For the text-containing cell, return its midpoint in (x, y) coordinate format. 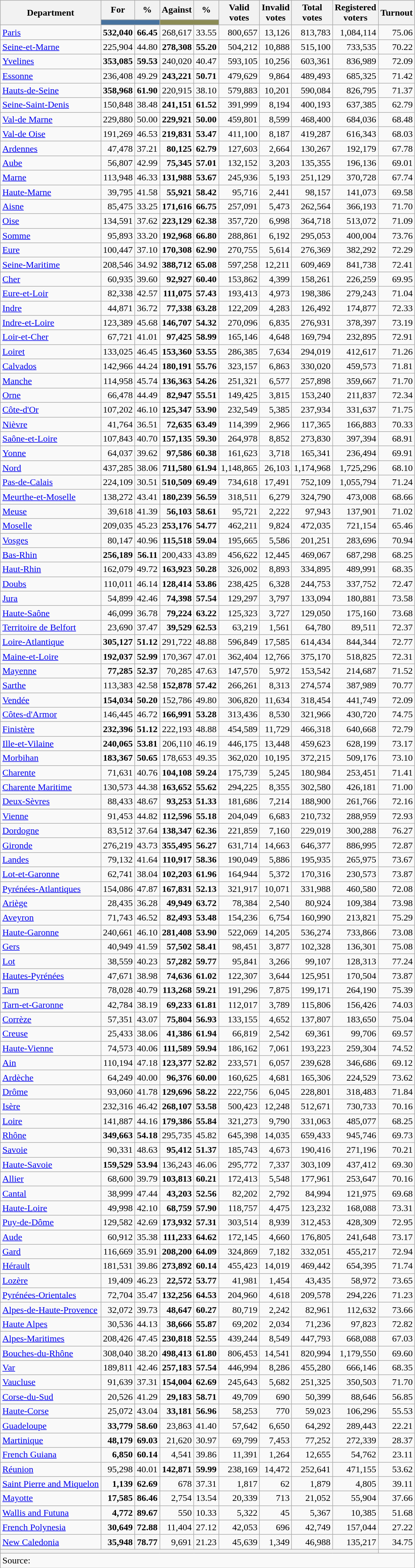
Val-de Marne (51, 119)
195,935 (312, 860)
50.65 (147, 758)
590,084 (312, 90)
95,298 (117, 1469)
117,365 (312, 424)
9,864 (275, 76)
128,414 (177, 584)
196,136 (355, 163)
58.71 (206, 1397)
35.91 (147, 1252)
164,944 (239, 874)
226,259 (355, 279)
350,503 (355, 1382)
5,972 (275, 671)
321,917 (239, 889)
47.18 (147, 1063)
41.64 (147, 860)
6,835 (275, 323)
53.62 (397, 1469)
69.03 (147, 1440)
243,221 (177, 76)
40.00 (147, 1077)
Gers (51, 947)
37.62 (147, 221)
59.04 (206, 540)
35,948 (117, 1542)
71.37 (397, 90)
Creuse (51, 1034)
518,825 (355, 656)
38.10 (206, 90)
397,394 (355, 439)
56,103 (177, 511)
1,454 (275, 1280)
286,385 (239, 352)
43.89 (206, 555)
378,397 (355, 323)
76.27 (397, 831)
10,195 (275, 758)
Corse-du-Sud (51, 1397)
44.49 (147, 395)
67.03 (397, 1338)
37.47 (147, 627)
67.74 (397, 177)
426,181 (355, 787)
172,145 (239, 1237)
43,203 (177, 1194)
6,998 (275, 221)
82,961 (312, 1309)
191,269 (117, 134)
183,367 (117, 758)
71.42 (397, 76)
72.95 (397, 1223)
1,055,794 (355, 482)
90,331 (117, 1150)
447,793 (312, 1338)
10,071 (275, 889)
53.47 (206, 134)
165,306 (312, 1077)
Haute-Vienne (51, 1048)
5,682 (275, 1382)
71,631 (117, 773)
30,536 (117, 1324)
11,404 (177, 1527)
Var (51, 1368)
45.82 (206, 1136)
78,028 (117, 990)
71,743 (117, 918)
123,377 (177, 1063)
223,129 (177, 221)
238,425 (239, 584)
39,795 (117, 192)
41.01 (147, 337)
33,181 (177, 1411)
Ardèche (51, 1077)
678 (177, 1484)
515,100 (312, 47)
666,146 (355, 1368)
264,190 (355, 990)
French Guiana (51, 1455)
2,754 (177, 1498)
177,961 (312, 1179)
48,647 (177, 1309)
41.29 (147, 1397)
685,325 (355, 76)
44.24 (147, 366)
Jura (51, 598)
5,473 (275, 207)
Guadeloupe (51, 1426)
479,629 (239, 76)
97,823 (355, 1324)
96,376 (177, 1077)
153,360 (177, 352)
71.41 (397, 773)
176,805 (312, 1237)
130,267 (312, 148)
47,671 (117, 976)
2,441 (275, 192)
265,975 (355, 860)
295,735 (177, 1136)
60.21 (206, 1179)
7,453 (275, 1440)
34.92 (147, 265)
71.52 (397, 671)
513,072 (355, 221)
Meurthe-et-Moselle (51, 497)
266,261 (239, 686)
21.23 (206, 1542)
268,617 (177, 32)
Pyrénées-Orientales (51, 1295)
181,686 (239, 802)
63.22 (206, 613)
43.41 (147, 497)
596,849 (239, 642)
152,878 (177, 686)
294,225 (239, 787)
446,994 (239, 1368)
28.37 (397, 1440)
3,727 (275, 613)
74,636 (177, 976)
142,871 (177, 1469)
Manche (51, 381)
36.78 (147, 613)
57.90 (206, 1208)
469,442 (312, 1266)
Loiret (51, 352)
331,063 (312, 1121)
44.16 (147, 1121)
659,433 (312, 1136)
500,423 (239, 1106)
41,981 (239, 1280)
Against (177, 10)
6,754 (275, 918)
42.99 (147, 163)
288,959 (355, 816)
Oise (51, 221)
71.00 (397, 787)
8,355 (275, 787)
654,395 (355, 1266)
72.41 (397, 265)
70.94 (397, 540)
257,091 (239, 207)
59.53 (147, 61)
136,363 (177, 381)
61.81 (206, 1005)
53.48 (206, 918)
170,504 (355, 976)
178,653 (177, 758)
326,002 (239, 569)
42.10 (147, 1208)
49,709 (239, 1397)
46.23 (147, 1280)
130,573 (117, 787)
154,236 (239, 918)
8,194 (275, 105)
56.11 (147, 555)
149,425 (239, 395)
86.46 (147, 1498)
49.35 (206, 758)
460,580 (355, 889)
6,650 (275, 1426)
72.47 (397, 584)
74,398 (177, 598)
142,966 (117, 366)
46.53 (147, 134)
278,308 (177, 47)
Hautes-Pyrénées (51, 976)
137,901 (355, 511)
95,841 (239, 961)
71.02 (397, 511)
270,755 (239, 250)
192,968 (177, 236)
240,661 (117, 932)
245,643 (239, 1382)
362,020 (239, 758)
111,589 (177, 1048)
59.30 (206, 439)
39.79 (147, 1179)
400,193 (312, 105)
Registeredvoters (355, 13)
55.51 (206, 395)
43,435 (312, 1280)
770 (275, 1411)
59.94 (206, 1048)
82,202 (239, 1194)
372,215 (312, 758)
Seine-Maritime (51, 265)
75.29 (397, 918)
20,339 (239, 1498)
58.36 (206, 860)
For (117, 10)
Vienne (51, 816)
Marne (51, 177)
72.29 (397, 250)
69.91 (397, 453)
166,883 (355, 424)
7,875 (275, 990)
210,732 (312, 816)
628,199 (355, 744)
118,757 (239, 1208)
Ille-et-Vilaine (51, 744)
68.66 (397, 497)
358,968 (117, 90)
6,577 (275, 381)
244,753 (312, 584)
52.55 (206, 1338)
8,939 (275, 1223)
44.80 (147, 47)
Bouches-du-Rhône (51, 1353)
37.64 (147, 831)
12,445 (275, 555)
39.60 (147, 279)
471,155 (355, 1469)
163,923 (177, 569)
181,531 (117, 1266)
Saône-et-Loire (51, 439)
63.49 (206, 424)
346,686 (355, 1063)
9,824 (275, 526)
7,061 (275, 1048)
132,152 (239, 163)
40.01 (147, 1469)
45,639 (239, 1542)
3,203 (275, 163)
640,668 (355, 729)
Paris (51, 32)
64.53 (206, 1295)
42,053 (239, 1527)
95,412 (177, 1150)
Turnout (397, 13)
52.56 (206, 1194)
73.67 (397, 860)
153,542 (312, 671)
186,162 (239, 1048)
46.72 (147, 715)
54.77 (206, 526)
5,886 (275, 860)
616,343 (355, 134)
236,494 (355, 453)
23,863 (177, 1426)
160,990 (312, 918)
61.90 (147, 90)
684,036 (355, 119)
14,541 (275, 1353)
321,273 (239, 1121)
195,665 (239, 540)
42,784 (117, 1005)
33.20 (147, 236)
69.73 (397, 1136)
77.24 (397, 961)
113,948 (117, 177)
12,211 (275, 265)
Source: (207, 1560)
Morbihan (51, 758)
Martinique (51, 1440)
70.22 (397, 47)
70.77 (397, 686)
291,722 (177, 642)
1,139 (117, 1484)
60,935 (117, 279)
22,572 (177, 1280)
262,564 (312, 207)
191,296 (239, 990)
72.79 (397, 729)
75.04 (397, 1019)
400,004 (355, 236)
259,304 (355, 1048)
110,194 (117, 1063)
51.68 (397, 1513)
68.03 (397, 134)
62.90 (206, 250)
245,936 (239, 177)
430,720 (355, 715)
713 (275, 1498)
137,807 (312, 1019)
84,994 (312, 1194)
462,211 (239, 526)
63.28 (206, 308)
Aube (51, 163)
64,249 (117, 1077)
55.18 (206, 816)
71,236 (312, 1324)
129,297 (239, 598)
136,301 (355, 947)
69.60 (397, 1353)
631,714 (239, 845)
391,999 (239, 105)
57.43 (206, 294)
Seine-Saint-Denis (51, 105)
46,988 (312, 1542)
69.95 (397, 279)
5,614 (275, 250)
240,020 (177, 61)
241,151 (177, 105)
Mayenne (51, 671)
Somme (51, 236)
251,321 (239, 381)
10,201 (275, 90)
92,927 (177, 279)
Isère (51, 1106)
14,035 (275, 1136)
4,805 (355, 1484)
72.93 (397, 816)
161,623 (239, 453)
39.73 (147, 1309)
53.28 (206, 715)
68.48 (397, 119)
229,921 (177, 119)
214,687 (355, 671)
70.21 (397, 1150)
30.51 (147, 482)
Rhône (51, 1136)
1,084,114 (355, 32)
54,899 (117, 598)
276,931 (312, 323)
78.77 (147, 1542)
122,307 (239, 976)
233,571 (239, 1063)
172,413 (239, 1179)
58.22 (206, 1092)
71.81 (397, 366)
Pas-de-Calais (51, 482)
206,110 (177, 744)
274,574 (312, 686)
58.99 (206, 337)
485,077 (355, 1121)
102,203 (177, 874)
58.41 (206, 947)
132,256 (177, 1295)
Department (51, 13)
349,663 (117, 1136)
150,848 (117, 105)
Mayotte (51, 1498)
113,268 (177, 990)
303,514 (239, 1223)
68,759 (177, 1208)
74.75 (397, 715)
597,258 (239, 265)
154,034 (117, 700)
Lot-et-Garonne (51, 874)
73.19 (397, 323)
253,647 (355, 1179)
5,245 (275, 773)
375,170 (312, 656)
836,989 (355, 61)
98,157 (312, 192)
Alpes-Maritimes (51, 1338)
38.04 (147, 874)
133,094 (312, 598)
1,561 (275, 627)
49.72 (147, 569)
10,256 (275, 61)
Ain (51, 1063)
4,660 (275, 1237)
75,345 (177, 163)
147,570 (239, 671)
46.19 (206, 744)
French Polynesia (51, 1527)
48.67 (147, 802)
97,943 (312, 511)
47.01 (206, 656)
251,129 (312, 177)
219,831 (177, 134)
138,347 (177, 831)
77,252 (312, 1440)
69,361 (312, 1034)
637,385 (355, 105)
238,169 (239, 1469)
46.45 (147, 352)
74.52 (397, 1048)
3,644 (275, 976)
44.82 (147, 816)
2,966 (275, 424)
40.96 (147, 540)
38,999 (117, 1194)
39.11 (397, 1484)
509,176 (355, 758)
72,704 (117, 1295)
428,309 (355, 1223)
45 (275, 1513)
645,398 (239, 1136)
97,425 (177, 337)
56.59 (206, 497)
Haute-Corse (51, 1411)
58.61 (206, 511)
38,559 (117, 961)
41.40 (206, 1426)
49,998 (117, 1208)
38,666 (177, 1324)
89,511 (355, 627)
34.75 (397, 1542)
73.58 (397, 598)
75.06 (397, 32)
72.08 (397, 889)
230,573 (355, 874)
56,807 (117, 163)
473,008 (355, 497)
Nièvre (51, 424)
95,716 (239, 192)
1,174,968 (312, 468)
455,423 (239, 1266)
Vaucluse (51, 1382)
Lot (51, 961)
71.24 (397, 482)
136,243 (177, 1165)
8,893 (275, 569)
5,548 (275, 1179)
268,107 (177, 1106)
91,639 (117, 1382)
Ariège (51, 903)
57,282 (177, 961)
135,355 (312, 163)
3,877 (275, 947)
23.11 (397, 1455)
61.52 (206, 105)
193,223 (312, 1048)
696 (275, 1527)
65.08 (206, 265)
Loir-et-Cher (51, 337)
74.03 (397, 1005)
289,443 (355, 1426)
264,978 (239, 439)
257,898 (312, 381)
68.91 (397, 439)
362,404 (239, 656)
337,752 (355, 584)
73.66 (397, 1309)
229,019 (312, 831)
45.74 (147, 381)
2,540 (275, 903)
Haute Alpes (51, 1324)
159,529 (117, 1165)
Landes (51, 860)
294,019 (312, 352)
50.20 (147, 700)
Loire-Atlantique (51, 642)
387,989 (355, 686)
73.62 (397, 1077)
25,072 (117, 1411)
56.93 (206, 1019)
230,818 (177, 1338)
27.12 (206, 1527)
Haute-Saône (51, 613)
Bas-Rhin (51, 555)
41.39 (147, 511)
37.66 (397, 1498)
232,396 (117, 729)
121,975 (355, 1194)
199,171 (312, 990)
224,109 (117, 482)
180,191 (177, 366)
26,103 (275, 468)
Côte-d'Or (51, 410)
5,322 (239, 1513)
46,099 (117, 613)
21,620 (177, 1440)
Loire (51, 1121)
60.27 (206, 1309)
446,175 (239, 744)
57.31 (206, 1223)
73.98 (397, 903)
13,448 (275, 744)
72,635 (177, 424)
77,338 (177, 308)
30,649 (117, 1527)
71.04 (397, 294)
153,240 (312, 395)
Moselle (51, 526)
98,451 (239, 947)
66.75 (206, 207)
174,877 (355, 308)
2,792 (275, 1194)
Essonne (51, 76)
72.77 (397, 642)
42,749 (312, 1527)
711,580 (177, 468)
56.27 (206, 845)
62.53 (206, 627)
69.58 (397, 192)
27.22 (397, 1527)
170,367 (177, 656)
504,212 (239, 47)
4,652 (275, 1019)
77,285 (117, 671)
59.77 (206, 961)
111,233 (177, 1237)
41,386 (177, 1034)
43.07 (147, 1019)
128,313 (355, 961)
806,453 (239, 1353)
95,893 (117, 236)
382,292 (355, 250)
192,179 (355, 148)
Nord (51, 468)
17,491 (275, 482)
50,399 (312, 1397)
58.42 (206, 192)
295,772 (239, 1165)
41,764 (117, 424)
168,088 (355, 1208)
8,852 (275, 439)
237,934 (312, 410)
270,096 (239, 323)
107,843 (117, 439)
106,296 (355, 1411)
80,125 (177, 148)
7,182 (275, 1252)
62 (275, 1484)
40.70 (147, 439)
302,580 (312, 787)
201,251 (312, 540)
39.62 (147, 453)
38.20 (147, 1353)
48.63 (147, 1150)
Pyrénées-Atlantiques (51, 889)
175,739 (239, 773)
609,469 (312, 265)
388,712 (177, 265)
125,951 (312, 976)
Hérault (51, 1266)
357,720 (239, 221)
364,718 (312, 221)
Maine-et-Loire (51, 656)
50.28 (206, 569)
800,657 (239, 32)
209,578 (312, 1295)
44.38 (147, 787)
69.57 (397, 1034)
47.87 (147, 889)
5,193 (275, 177)
Puy-de-Dôme (51, 1223)
138,272 (117, 497)
4,475 (275, 1208)
468,400 (312, 119)
687,298 (355, 555)
13,126 (275, 32)
32,072 (117, 1309)
6,057 (275, 1063)
72.34 (397, 395)
71.23 (397, 1295)
190,049 (239, 860)
69,233 (177, 1005)
75.08 (397, 947)
49.29 (147, 76)
Dordogne (51, 831)
157,044 (355, 1527)
125,323 (239, 613)
Haute-Savoie (51, 1165)
47,478 (117, 148)
47.44 (147, 1194)
51.33 (206, 802)
141,073 (355, 192)
51.37 (206, 1150)
190,416 (312, 1150)
Charente Maritime (51, 787)
25,433 (117, 1034)
456,622 (239, 555)
114,958 (117, 381)
80,147 (117, 540)
220,915 (177, 90)
Alpes-de-Haute-Provence (51, 1309)
Wallis and Futuna (51, 1513)
459,801 (239, 119)
12,248 (275, 1106)
33,779 (117, 1426)
131,988 (177, 177)
437,412 (355, 1165)
236,408 (117, 76)
Sarthe (51, 686)
59,023 (312, 1411)
122,209 (239, 308)
5,367 (312, 1513)
4,772 (117, 1513)
489,991 (355, 569)
83,512 (117, 831)
57,642 (239, 1426)
72.94 (397, 1252)
271,196 (355, 1150)
73.31 (397, 1208)
614,434 (312, 642)
273,892 (177, 1266)
57.42 (206, 686)
57,351 (117, 1019)
163,652 (177, 787)
165,341 (312, 453)
1,725,296 (355, 468)
355,495 (177, 845)
12,655 (312, 1455)
324,790 (312, 497)
1,148,865 (239, 468)
58,972 (355, 1280)
127,603 (239, 148)
Deux-Sèvres (51, 802)
Corrèze (51, 1019)
3,266 (275, 961)
6,850 (117, 1455)
472,035 (312, 526)
157,135 (177, 439)
21,052 (312, 1498)
71.75 (397, 410)
80,924 (312, 903)
53.55 (206, 352)
169,794 (312, 337)
6,683 (275, 816)
71.09 (397, 221)
62,741 (117, 874)
67.78 (397, 148)
69.12 (397, 1063)
35.38 (147, 1237)
59.24 (206, 773)
72.37 (397, 627)
Tarn (51, 990)
Yvelines (51, 61)
64,037 (117, 453)
550 (177, 1513)
54,762 (355, 1455)
23,690 (117, 627)
411,100 (239, 134)
321,966 (312, 715)
Territoire de Belfort (51, 627)
New Caledonia (51, 1542)
6,279 (275, 497)
2,242 (275, 1309)
72.33 (397, 308)
5,586 (275, 540)
55.62 (206, 787)
844,344 (355, 642)
239,628 (312, 1063)
813,783 (312, 32)
6,192 (275, 236)
208,546 (117, 265)
5,372 (275, 874)
Aude (51, 1237)
42.69 (147, 1223)
253,451 (355, 773)
95,721 (239, 511)
52.13 (206, 889)
318,483 (355, 1092)
45.23 (147, 526)
222,193 (177, 729)
489,493 (312, 76)
28,435 (117, 903)
733,535 (355, 47)
188,900 (312, 802)
41.78 (147, 1092)
69,202 (239, 1324)
55,904 (355, 1498)
257,183 (177, 1368)
52.82 (206, 1063)
228,801 (312, 1092)
70,285 (177, 671)
71.26 (397, 352)
79,224 (177, 613)
49.80 (206, 700)
36.72 (147, 308)
40.79 (147, 990)
14,019 (275, 1266)
439,244 (239, 1338)
185,743 (239, 1150)
33.25 (147, 207)
734,618 (239, 482)
208,200 (177, 1252)
58,253 (239, 1411)
109,384 (355, 903)
62.38 (206, 221)
532,040 (117, 32)
323,157 (239, 366)
Lozère (51, 1280)
180,984 (312, 773)
211,837 (355, 395)
4,399 (275, 279)
113,383 (117, 686)
313,436 (239, 715)
324,869 (239, 1252)
331,637 (355, 410)
20,526 (117, 1397)
Seine-et-Marne (51, 47)
115,806 (312, 1005)
72.16 (397, 802)
53.81 (147, 744)
209,035 (117, 526)
332,051 (312, 1252)
213,821 (355, 918)
19,409 (117, 1280)
306,820 (239, 700)
69.01 (397, 163)
229,880 (117, 119)
53.77 (206, 1280)
165,146 (239, 337)
180,881 (355, 598)
38.98 (147, 976)
330,020 (312, 366)
721,154 (355, 526)
126,492 (312, 308)
4,541 (177, 1455)
Haute-Garonne (51, 932)
154,004 (177, 1382)
46.42 (147, 1106)
7,160 (275, 831)
Aveyron (51, 918)
318,454 (312, 700)
1,349 (275, 1542)
225,904 (117, 47)
303,109 (312, 1165)
70.33 (397, 424)
42.58 (147, 686)
13.54 (206, 1498)
224,529 (355, 1077)
7,337 (275, 1165)
73.08 (397, 932)
14,663 (275, 845)
72.88 (147, 1527)
72.91 (397, 337)
Val-de Oise (51, 134)
133,025 (117, 352)
Invalid votes (275, 13)
1,817 (239, 1484)
40,949 (117, 947)
72.31 (397, 656)
146,707 (177, 323)
498,413 (177, 1353)
283,696 (355, 540)
Vendée (51, 700)
72.82 (397, 1324)
308,040 (117, 1353)
Saint Pierre and Miquelon (51, 1484)
63.72 (206, 903)
54.18 (147, 1136)
116,669 (117, 1252)
40.76 (147, 773)
459,623 (312, 744)
200,433 (177, 555)
167,831 (177, 889)
Eure (51, 250)
88,646 (355, 1397)
Meuse (51, 511)
156,426 (355, 1005)
9,790 (275, 1121)
67,721 (117, 337)
3,797 (275, 598)
8,187 (275, 134)
222,756 (239, 1092)
100,447 (117, 250)
10,385 (355, 1513)
3,718 (275, 453)
334,895 (312, 569)
Eure-et-Loir (51, 294)
152,786 (177, 700)
36.28 (147, 903)
60.38 (206, 453)
37.21 (147, 148)
536,274 (312, 932)
Cher (51, 279)
40.23 (147, 961)
Haute-Marne (51, 192)
64,780 (312, 627)
189,811 (117, 1368)
103,813 (177, 1179)
204,049 (239, 816)
75,804 (177, 1019)
42.57 (147, 294)
366,193 (355, 207)
318,511 (239, 497)
43.73 (147, 845)
522,069 (239, 932)
52.37 (147, 671)
Indre (51, 308)
69,799 (239, 1440)
93,060 (117, 1092)
47.45 (147, 1338)
55.76 (206, 366)
603,361 (312, 61)
171,616 (177, 207)
141,887 (117, 1121)
64.62 (206, 1237)
73.10 (397, 758)
11,634 (275, 700)
69.49 (206, 482)
134,591 (117, 221)
8,530 (275, 715)
Réunion (51, 1469)
125,347 (177, 410)
14,205 (275, 932)
204,960 (239, 1295)
Gard (51, 1252)
65.46 (397, 526)
85,475 (117, 207)
370,728 (355, 177)
60.40 (206, 279)
114,399 (239, 424)
44,871 (117, 308)
272,339 (355, 1440)
Orne (51, 395)
4,673 (275, 1150)
175,160 (355, 613)
454,589 (239, 729)
198,386 (312, 294)
Ardennes (51, 148)
115,518 (177, 540)
53.86 (206, 584)
1,879 (312, 1484)
261,766 (355, 802)
820,994 (312, 1353)
10.33 (206, 1513)
Doubs (51, 584)
82,338 (117, 294)
160,625 (239, 1077)
35.47 (147, 1295)
55.20 (206, 47)
208,426 (117, 1338)
112,596 (177, 816)
22.21 (397, 1426)
11,391 (239, 1455)
512,671 (312, 1106)
Savoie (51, 1150)
4,973 (275, 294)
276,369 (312, 250)
221,859 (239, 831)
Calvados (51, 366)
88,433 (117, 802)
68.10 (397, 468)
466,318 (312, 729)
80,719 (239, 1309)
55,921 (177, 192)
54.26 (206, 381)
111,075 (177, 294)
179,386 (177, 1121)
Totalvotes (312, 13)
60.00 (206, 1077)
183,650 (355, 1019)
75.39 (397, 990)
56.85 (397, 1397)
40.47 (206, 61)
353,085 (117, 61)
12,766 (275, 656)
8,549 (275, 1338)
690 (275, 1397)
6,045 (275, 1092)
37.10 (147, 250)
300,288 (355, 831)
129,582 (117, 1223)
49,949 (177, 903)
Yonne (51, 453)
46.33 (147, 177)
71.74 (397, 1266)
2,222 (275, 511)
102,328 (312, 947)
4,648 (275, 337)
6,863 (275, 366)
2,542 (275, 1034)
38.48 (147, 105)
8,599 (275, 119)
2,664 (275, 148)
41.58 (147, 192)
9,691 (177, 1542)
133,155 (239, 1019)
4,283 (275, 308)
123,389 (117, 323)
30.97 (206, 1440)
39,529 (177, 627)
79,132 (117, 860)
158,261 (312, 279)
240,065 (117, 744)
43.04 (147, 1411)
66,819 (239, 1034)
Hauts-de-Seine (51, 90)
510,509 (177, 482)
154,086 (117, 889)
71.84 (397, 1092)
45.68 (147, 323)
2,034 (275, 1324)
44.13 (147, 1324)
8,313 (275, 686)
253,176 (177, 526)
53.67 (206, 177)
69.68 (397, 1194)
41.59 (147, 947)
331,988 (312, 889)
459,573 (355, 366)
53.58 (206, 1106)
Drôme (51, 1092)
50.71 (206, 76)
Haut-Rhin (51, 569)
72.87 (397, 845)
241,648 (355, 1237)
73.76 (397, 236)
53.94 (147, 1165)
455,280 (312, 1368)
10,888 (275, 47)
193,413 (239, 294)
752,109 (312, 482)
Gironde (51, 845)
841,738 (355, 265)
48,179 (117, 1440)
276,219 (117, 845)
55.53 (397, 1411)
455,217 (355, 1252)
33.55 (206, 32)
305,127 (117, 642)
Validvotes (239, 13)
46.14 (147, 584)
232,549 (239, 410)
412,617 (355, 352)
104,108 (177, 773)
61.80 (206, 1353)
173,932 (177, 1223)
8,286 (275, 1368)
166,991 (177, 715)
54.32 (206, 323)
170,316 (312, 874)
62.36 (206, 831)
6,328 (275, 584)
Côtes-d'Armor (51, 715)
14,472 (275, 1469)
3,789 (275, 1005)
135,217 (355, 1542)
146,445 (117, 715)
Charente (51, 773)
82,493 (177, 918)
1,179,550 (355, 1353)
112,632 (355, 1309)
Aisne (51, 207)
107,202 (117, 410)
73.68 (397, 613)
99,107 (312, 961)
593,105 (239, 61)
29,183 (177, 1397)
57.01 (206, 163)
Finistère (51, 729)
55.84 (206, 1121)
123,232 (312, 1208)
58.60 (147, 1426)
110,917 (177, 860)
66,478 (117, 395)
63,219 (239, 627)
73.65 (397, 1280)
60,912 (117, 1237)
129,696 (177, 1092)
57,502 (177, 947)
826,795 (355, 90)
279,243 (355, 294)
5,385 (275, 410)
46.06 (206, 1165)
82,947 (177, 395)
69.30 (397, 1165)
579,883 (239, 90)
Allier (51, 1179)
7,214 (275, 802)
91,453 (117, 816)
668,088 (355, 1338)
97,586 (177, 453)
288,861 (239, 236)
61.96 (206, 874)
55.87 (206, 1324)
61.02 (206, 976)
153,862 (239, 279)
Tarn-et-Garonne (51, 1005)
47.63 (206, 671)
64.09 (206, 1252)
281,408 (177, 932)
730,733 (355, 1106)
68,600 (117, 1179)
99,706 (355, 1034)
170,308 (177, 250)
3,815 (275, 395)
38.19 (147, 1005)
252,641 (312, 1469)
89.67 (147, 1513)
40.06 (147, 1048)
52.99 (147, 656)
Haute-Loire (51, 1208)
93,253 (177, 802)
295,053 (312, 236)
Vosges (51, 540)
359,667 (355, 381)
180,239 (177, 497)
256,189 (117, 555)
11,729 (275, 729)
Indre-et-Loire (51, 323)
112,017 (239, 1005)
441,749 (355, 700)
129,050 (312, 613)
59.99 (206, 1469)
646,377 (312, 845)
66.45 (147, 32)
56.96 (206, 1411)
886,995 (355, 845)
312,453 (312, 1223)
437,285 (117, 468)
39,618 (117, 511)
66.80 (206, 236)
273,830 (312, 439)
Cantal (51, 1194)
294,226 (355, 1295)
162,079 (117, 569)
7,634 (275, 352)
945,746 (355, 1136)
733,866 (355, 932)
110,011 (117, 584)
469,067 (312, 555)
74,573 (117, 1048)
4,681 (275, 1077)
1,264 (275, 1455)
59.21 (206, 990)
232,895 (355, 337)
4,618 (275, 1295)
251,325 (312, 1382)
64,292 (312, 1426)
419,287 (312, 134)
78,384 (239, 903)
192,037 (117, 656)
36.51 (147, 424)
232,316 (117, 1106)
46.52 (147, 918)
